Provide the [X, Y] coordinate of the cell's center where the given text is located.  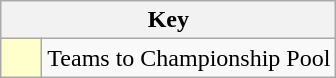
Key [168, 20]
Teams to Championship Pool [189, 58]
